For the text-containing cell, return its midpoint in [X, Y] coordinate format. 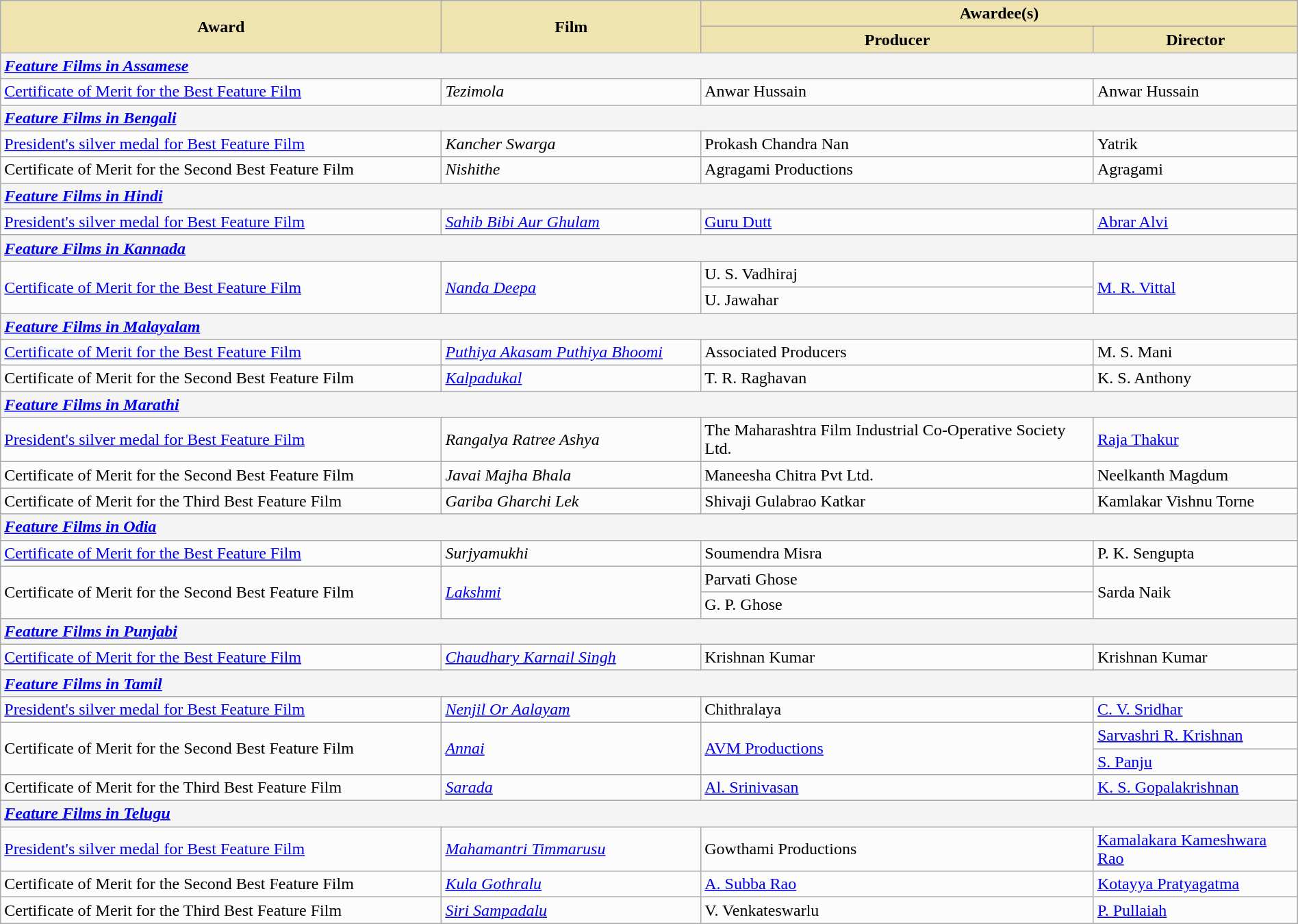
G. P. Ghose [898, 605]
Lakshmi [571, 592]
K. S. Anthony [1195, 378]
Feature Films in Telugu [649, 814]
Feature Films in Tamil [649, 683]
Feature Films in Assamese [649, 66]
Sarada [571, 788]
Director [1195, 40]
The Maharashtra Film Industrial Co-Operative Society Ltd. [898, 439]
Yatrik [1195, 144]
A. Subba Rao [898, 884]
Javai Majha Bhala [571, 475]
Chaudhary Karnail Singh [571, 657]
Feature Films in Kannada [649, 248]
Neelkanth Magdum [1195, 475]
Sarvashri R. Krishnan [1195, 735]
Agragami Productions [898, 170]
Prokash Chandra Nan [898, 144]
Sahib Bibi Aur Ghulam [571, 222]
Maneesha Chitra Pvt Ltd. [898, 475]
Puthiya Akasam Puthiya Bhoomi [571, 352]
AVM Productions [898, 748]
V. Venkateswarlu [898, 910]
P. Pullaiah [1195, 910]
C. V. Sridhar [1195, 709]
Feature Films in Hindi [649, 196]
Award [221, 27]
Abrar Alvi [1195, 222]
Feature Films in Bengali [649, 118]
Producer [898, 40]
Feature Films in Malayalam [649, 326]
Nishithe [571, 170]
Feature Films in Odia [649, 527]
P. K. Sengupta [1195, 553]
M. S. Mani [1195, 352]
Feature Films in Marathi [649, 405]
Soumendra Misra [898, 553]
Tezimola [571, 92]
Kula Gothralu [571, 884]
M. R. Vittal [1195, 287]
Kamalakara Kameshwara Rao [1195, 849]
U. S. Vadhiraj [898, 274]
Nanda Deepa [571, 287]
Rangalya Ratree Ashya [571, 439]
Kamlakar Vishnu Torne [1195, 501]
U. Jawahar [898, 300]
Chithralaya [898, 709]
S. Panju [1195, 762]
Nenjil Or Aalayam [571, 709]
Shivaji Gulabrao Katkar [898, 501]
Kancher Swarga [571, 144]
Film [571, 27]
Surjyamukhi [571, 553]
Guru Dutt [898, 222]
Associated Producers [898, 352]
Feature Films in Punjabi [649, 631]
Agragami [1195, 170]
Siri Sampadalu [571, 910]
Parvati Ghose [898, 579]
Gowthami Productions [898, 849]
Kalpadukal [571, 378]
Raja Thakur [1195, 439]
Sarda Naik [1195, 592]
Kotayya Pratyagatma [1195, 884]
Al. Srinivasan [898, 788]
Awardee(s) [1000, 14]
Annai [571, 748]
Mahamantri Timmarusu [571, 849]
K. S. Gopalakrishnan [1195, 788]
T. R. Raghavan [898, 378]
Gariba Gharchi Lek [571, 501]
